From the cell containing the given text, extract its center point as (X, Y) coordinate. 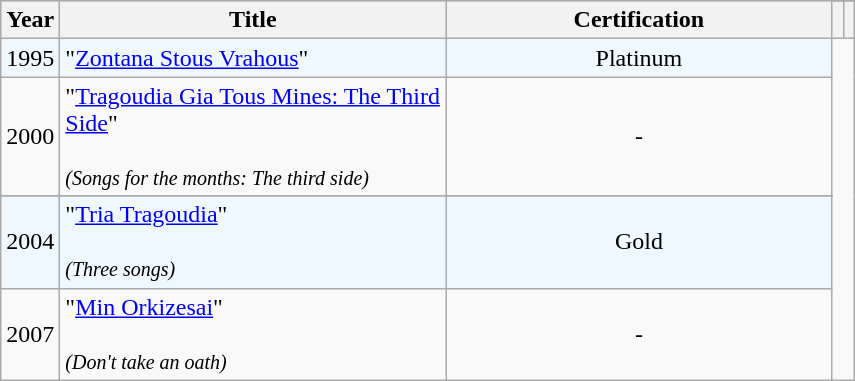
Certification (639, 20)
2004 (30, 242)
"Tragoudia Gia Tous Mines: The Third Side" (Songs for the months: The third side) (253, 136)
2007 (30, 334)
1995 (30, 58)
Gold (639, 242)
"Zontana Stous Vrahous" (253, 58)
Year (30, 20)
Platinum (639, 58)
"Tria Tragoudia" (Three songs) (253, 242)
Title (253, 20)
"Min Orkizesai" (Don't take an oath) (253, 334)
2000 (30, 136)
